Detect which cell encompasses the target text, then output its [x, y] center coordinate. 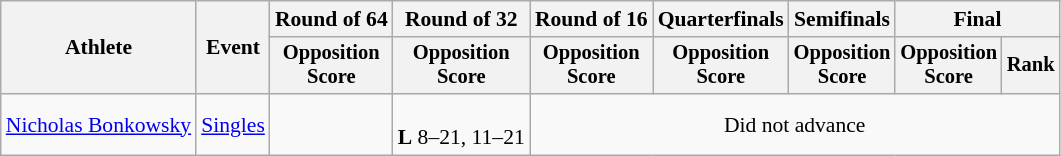
Round of 16 [592, 19]
Event [233, 48]
Rank [1031, 66]
Singles [233, 124]
L 8–21, 11–21 [462, 124]
Final [977, 19]
Round of 32 [462, 19]
Athlete [98, 48]
Semifinals [842, 19]
Nicholas Bonkowsky [98, 124]
Did not advance [795, 124]
Quarterfinals [721, 19]
Round of 64 [332, 19]
